Identify which cell holds the provided text, then report its (X, Y) central coordinate. 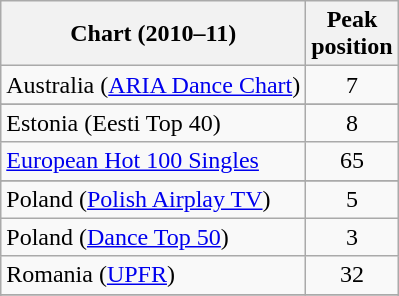
7 (352, 85)
Peakposition (352, 34)
European Hot 100 Singles (154, 161)
65 (352, 161)
32 (352, 275)
3 (352, 237)
Estonia (Eesti Top 40) (154, 123)
Poland (Polish Airplay TV) (154, 199)
Chart (2010–11) (154, 34)
Australia (ARIA Dance Chart) (154, 85)
Romania (UPFR) (154, 275)
5 (352, 199)
8 (352, 123)
Poland (Dance Top 50) (154, 237)
